Detect which cell encompasses the target text, then output its [X, Y] center coordinate. 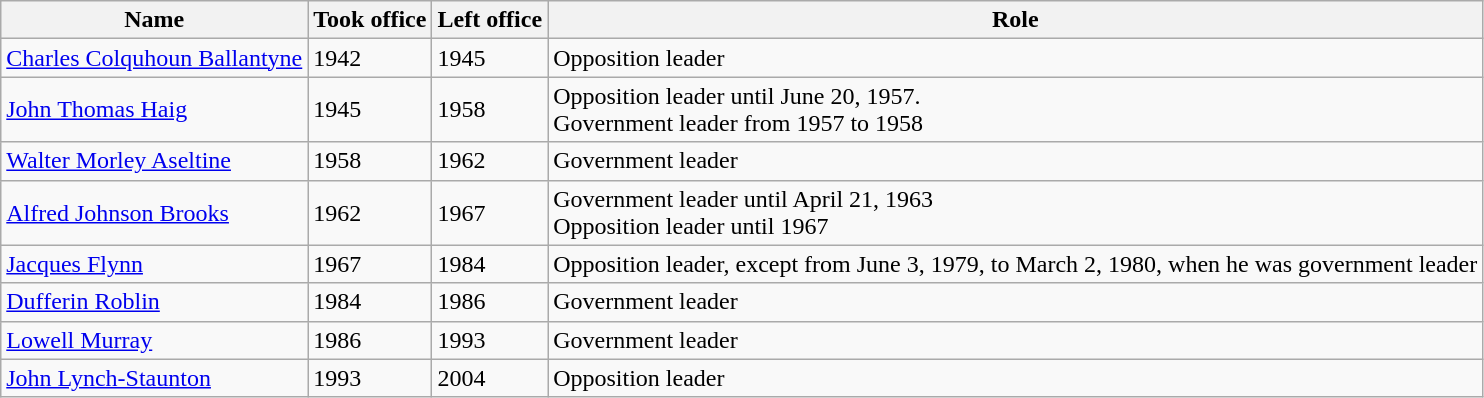
Left office [490, 20]
Took office [370, 20]
Charles Colquhoun Ballantyne [154, 58]
Dufferin Roblin [154, 302]
John Thomas Haig [154, 110]
Government leader until April 21, 1963Opposition leader until 1967 [1016, 212]
1942 [370, 58]
Role [1016, 20]
Opposition leader, except from June 3, 1979, to March 2, 1980, when he was government leader [1016, 264]
Walter Morley Aseltine [154, 161]
2004 [490, 378]
Jacques Flynn [154, 264]
John Lynch-Staunton [154, 378]
Alfred Johnson Brooks [154, 212]
Name [154, 20]
Opposition leader until June 20, 1957.Government leader from 1957 to 1958 [1016, 110]
Lowell Murray [154, 340]
